Output the [x, y] coordinate of the center of the cell containing the given text.  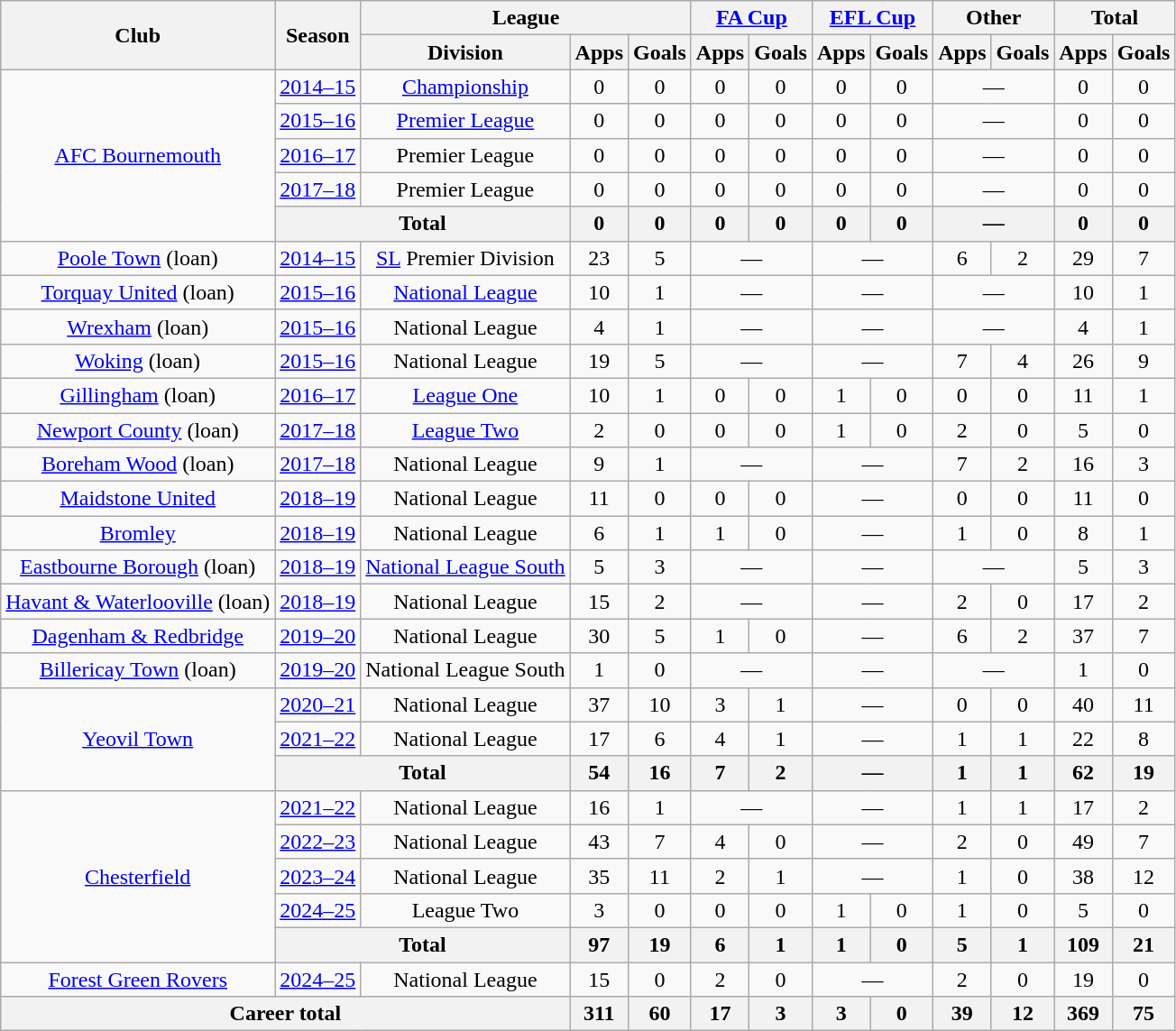
Gillingham (loan) [138, 395]
EFL Cup [872, 18]
54 [599, 773]
26 [1083, 361]
40 [1083, 704]
2023–24 [317, 876]
Newport County (loan) [138, 430]
Bromley [138, 533]
62 [1083, 773]
97 [599, 944]
43 [599, 842]
109 [1083, 944]
369 [1083, 1014]
Boreham Wood (loan) [138, 465]
Other [994, 18]
AFC Bournemouth [138, 155]
Career total [285, 1014]
Torquay United (loan) [138, 292]
29 [1083, 258]
60 [660, 1014]
311 [599, 1014]
30 [599, 636]
75 [1144, 1014]
Dagenham & Redbridge [138, 636]
49 [1083, 842]
Havant & Waterlooville (loan) [138, 602]
Division [465, 52]
FA Cup [751, 18]
Season [317, 35]
Poole Town (loan) [138, 258]
35 [599, 876]
Championship [465, 87]
Yeovil Town [138, 739]
League [527, 18]
2020–21 [317, 704]
Billericay Town (loan) [138, 670]
Wrexham (loan) [138, 327]
2022–23 [317, 842]
Club [138, 35]
Maidstone United [138, 499]
Woking (loan) [138, 361]
SL Premier Division [465, 258]
Forest Green Rovers [138, 979]
21 [1144, 944]
Chesterfield [138, 876]
39 [962, 1014]
22 [1083, 739]
Eastbourne Borough (loan) [138, 567]
League One [465, 395]
38 [1083, 876]
23 [599, 258]
